Find where the given text appears and provide that cell's center as [x, y] coordinate. 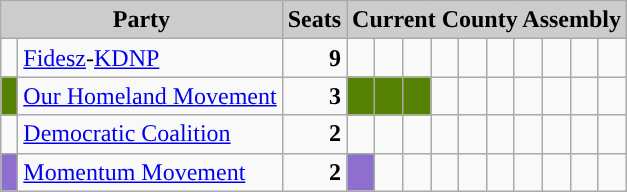
3 [314, 96]
Party [142, 20]
Current County Assembly [487, 20]
Momentum Movement [150, 172]
Fidesz-KDNP [150, 58]
9 [314, 58]
Democratic Coalition [150, 134]
Seats [314, 20]
Our Homeland Movement [150, 96]
